For the text-containing cell, return its midpoint in (X, Y) coordinate format. 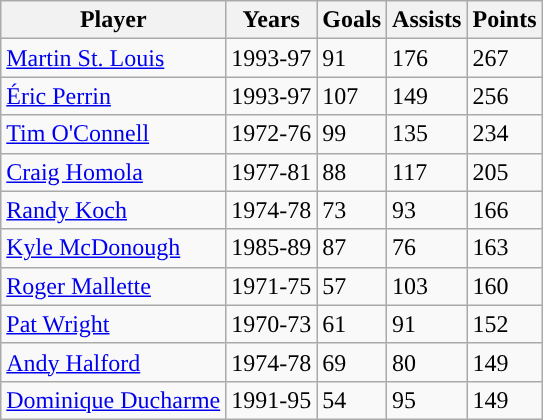
76 (427, 248)
93 (427, 210)
Roger Mallette (114, 286)
69 (352, 362)
80 (427, 362)
95 (427, 400)
1971-75 (272, 286)
Andy Halford (114, 362)
Craig Homola (114, 172)
166 (504, 210)
61 (352, 324)
Assists (427, 20)
Tim O'Connell (114, 134)
87 (352, 248)
163 (504, 248)
160 (504, 286)
Years (272, 20)
117 (427, 172)
99 (352, 134)
256 (504, 96)
107 (352, 96)
103 (427, 286)
Pat Wright (114, 324)
1977-81 (272, 172)
1972-76 (272, 134)
Randy Koch (114, 210)
234 (504, 134)
Points (504, 20)
1985-89 (272, 248)
Goals (352, 20)
205 (504, 172)
267 (504, 58)
1970-73 (272, 324)
88 (352, 172)
Kyle McDonough (114, 248)
54 (352, 400)
Player (114, 20)
135 (427, 134)
Éric Perrin (114, 96)
73 (352, 210)
1991-95 (272, 400)
176 (427, 58)
152 (504, 324)
Dominique Ducharme (114, 400)
Martin St. Louis (114, 58)
57 (352, 286)
